Return the [x, y] coordinate for the center point of the cell that contains the specified text.  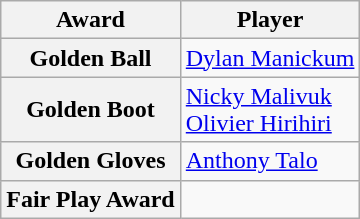
Award [91, 20]
Golden Boot [91, 110]
Nicky Malivuk Olivier Hirihiri [270, 110]
Anthony Talo [270, 161]
Golden Gloves [91, 161]
Player [270, 20]
Dylan Manickum [270, 58]
Fair Play Award [91, 199]
Golden Ball [91, 58]
